Provide the (X, Y) coordinate of the cell's center where the given text is located.  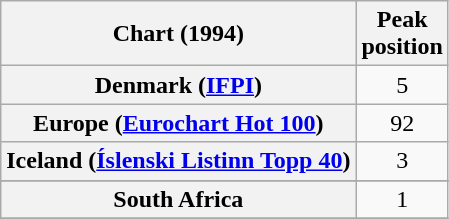
5 (402, 85)
Peakposition (402, 34)
Denmark (IFPI) (178, 85)
3 (402, 161)
Chart (1994) (178, 34)
Europe (Eurochart Hot 100) (178, 123)
92 (402, 123)
1 (402, 199)
Iceland (Íslenski Listinn Topp 40) (178, 161)
South Africa (178, 199)
